From the cell containing the given text, extract its center point as [X, Y] coordinate. 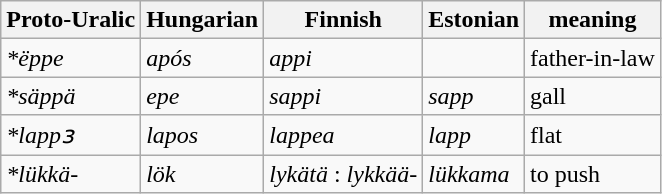
lök [202, 173]
Hungarian [202, 20]
sapp [474, 96]
lapos [202, 135]
to push [593, 173]
lükkama [474, 173]
lappea [344, 135]
appi [344, 58]
sappi [344, 96]
epe [202, 96]
meaning [593, 20]
*säppä [71, 96]
lykätä : lykkää- [344, 173]
father-in-law [593, 58]
flat [593, 135]
*lükkä- [71, 173]
após [202, 58]
*ëppe [71, 58]
Finnish [344, 20]
*lappɜ [71, 135]
lapp [474, 135]
Proto-Uralic [71, 20]
gall [593, 96]
Estonian [474, 20]
